Search for the cell housing the specified text and yield its [x, y] center coordinate. 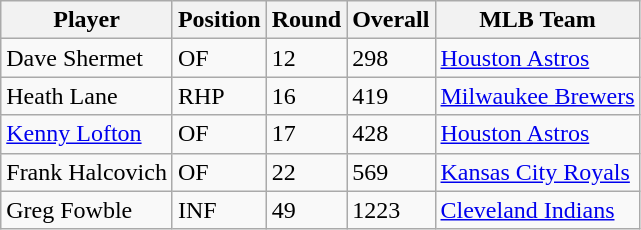
Kenny Lofton [87, 134]
Player [87, 20]
419 [391, 96]
Round [306, 20]
298 [391, 58]
Kansas City Royals [538, 172]
Position [219, 20]
22 [306, 172]
INF [219, 210]
MLB Team [538, 20]
428 [391, 134]
Heath Lane [87, 96]
16 [306, 96]
12 [306, 58]
RHP [219, 96]
Overall [391, 20]
Dave Shermet [87, 58]
17 [306, 134]
Frank Halcovich [87, 172]
Milwaukee Brewers [538, 96]
Cleveland Indians [538, 210]
Greg Fowble [87, 210]
569 [391, 172]
1223 [391, 210]
49 [306, 210]
